Provide the (x, y) coordinate of the cell's center where the given text is located.  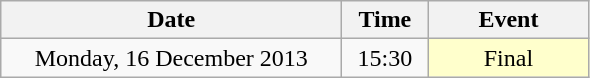
Event (508, 20)
Time (385, 20)
Monday, 16 December 2013 (172, 58)
15:30 (385, 58)
Final (508, 58)
Date (172, 20)
